For the text-containing cell, return its midpoint in [X, Y] coordinate format. 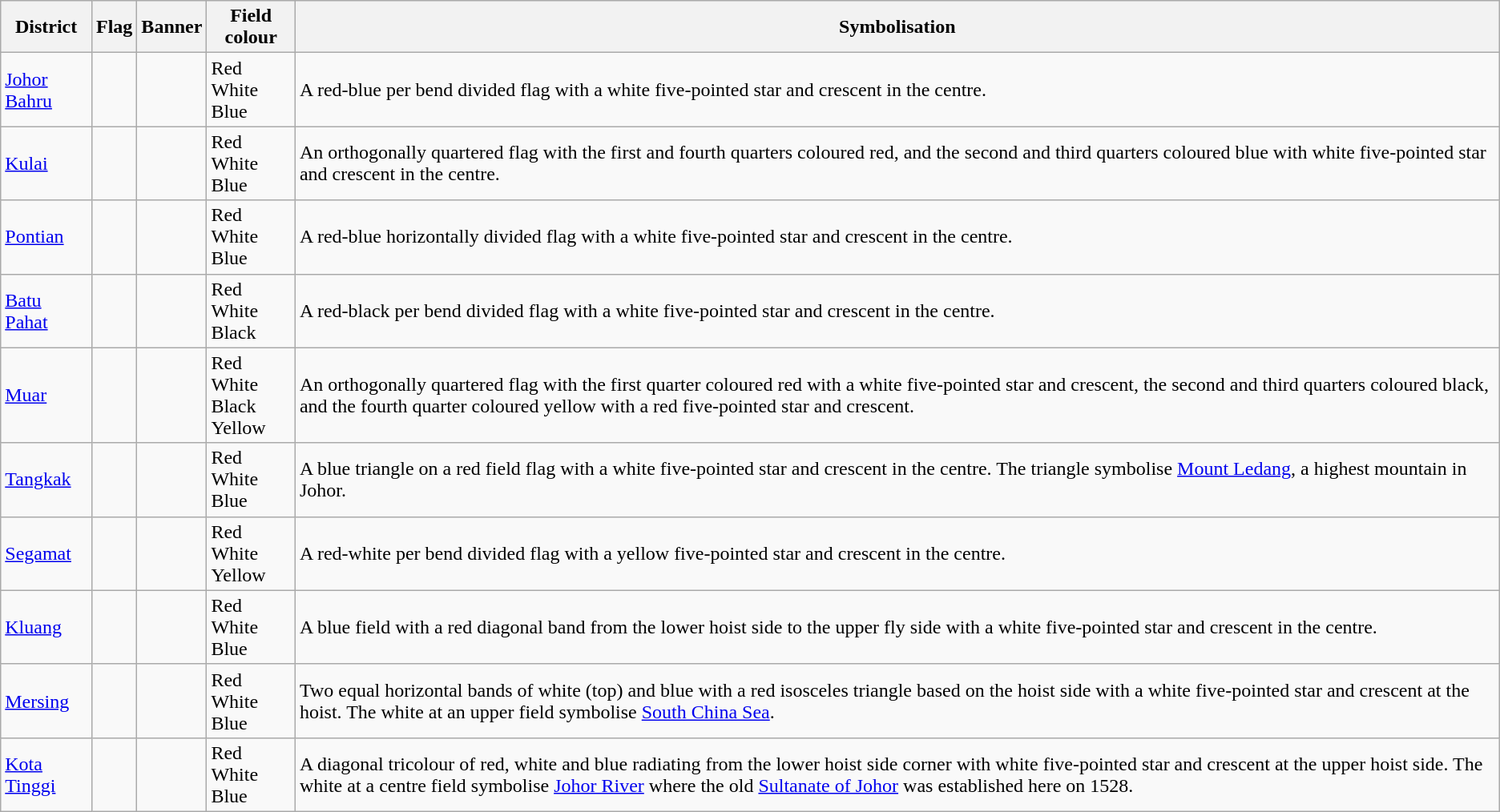
Banner [171, 27]
RedWhiteBlackYellow [251, 396]
Johor Bahru [46, 90]
A red-white per bend divided flag with a yellow five-pointed star and crescent in the centre. [897, 553]
RedWhiteYellow [251, 553]
Flag [114, 27]
A red-blue horizontally divided flag with a white five-pointed star and crescent in the centre. [897, 237]
Field colour [251, 27]
Kota Tinggi [46, 774]
RedWhiteBlack [251, 311]
Tangkak [46, 480]
Muar [46, 396]
Pontian [46, 237]
A red-black per bend divided flag with a white five-pointed star and crescent in the centre. [897, 311]
Kulai [46, 163]
A red-blue per bend divided flag with a white five-pointed star and crescent in the centre. [897, 90]
Mersing [46, 701]
District [46, 27]
Batu Pahat [46, 311]
Symbolisation [897, 27]
A blue field with a red diagonal band from the lower hoist side to the upper fly side with a white five-pointed star and crescent in the centre. [897, 627]
Segamat [46, 553]
Kluang [46, 627]
